Scan for the cell matching the given text and deliver its (X, Y) coordinate at center. 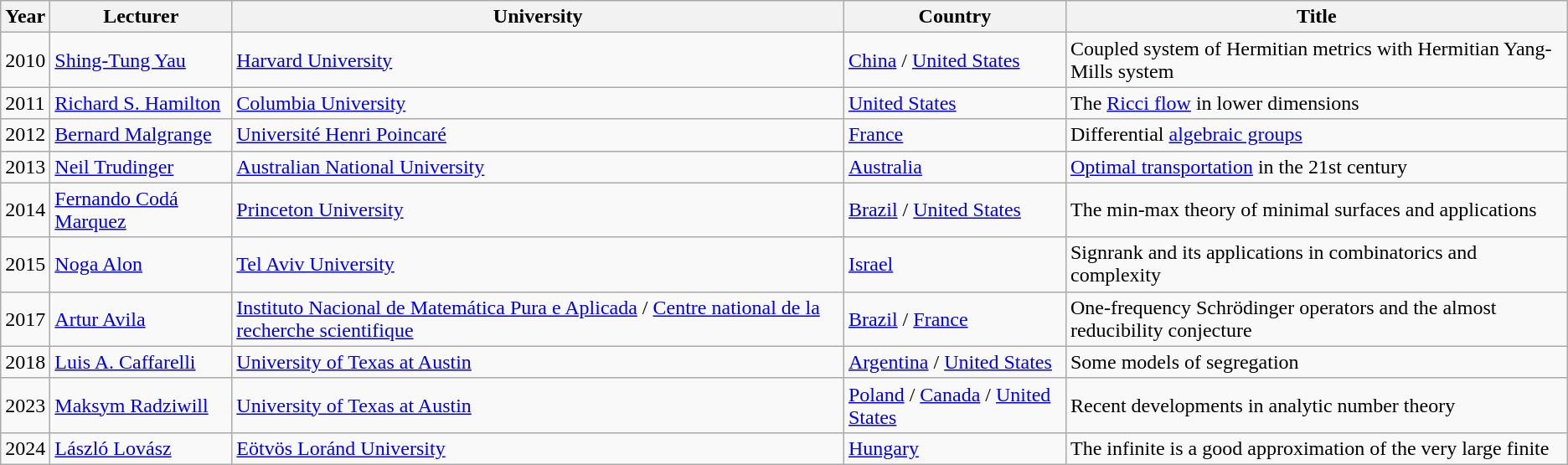
Hungary (955, 448)
Signrank and its applications in combinatorics and complexity (1317, 265)
Richard S. Hamilton (141, 103)
Artur Avila (141, 318)
University (538, 17)
United States (955, 103)
Lecturer (141, 17)
2015 (25, 265)
Poland / Canada / United States (955, 406)
Differential algebraic groups (1317, 135)
Bernard Malgrange (141, 135)
2024 (25, 448)
China / United States (955, 60)
Princeton University (538, 209)
Brazil / United States (955, 209)
Instituto Nacional de Matemática Pura e Aplicada / Centre national de la recherche scientifique (538, 318)
2014 (25, 209)
2018 (25, 362)
2023 (25, 406)
The infinite is a good approximation of the very large finite (1317, 448)
Columbia University (538, 103)
László Lovász (141, 448)
2011 (25, 103)
Country (955, 17)
Luis A. Caffarelli (141, 362)
The Ricci flow in lower dimensions (1317, 103)
France (955, 135)
Harvard University (538, 60)
Fernando Codá Marquez (141, 209)
Some models of segregation (1317, 362)
Maksym Radziwill (141, 406)
Eötvös Loránd University (538, 448)
Coupled system of Hermitian metrics with Hermitian Yang-Mills system (1317, 60)
The min-max theory of minimal surfaces and applications (1317, 209)
Year (25, 17)
Recent developments in analytic number theory (1317, 406)
2010 (25, 60)
One-frequency Schrödinger operators and the almost reducibility conjecture (1317, 318)
Neil Trudinger (141, 167)
Brazil / France (955, 318)
Argentina / United States (955, 362)
Australian National University (538, 167)
Israel (955, 265)
2013 (25, 167)
Shing-Tung Yau (141, 60)
2012 (25, 135)
Optimal transportation in the 21st century (1317, 167)
Tel Aviv University (538, 265)
Université Henri Poincaré (538, 135)
Australia (955, 167)
Title (1317, 17)
2017 (25, 318)
Noga Alon (141, 265)
